Output the [x, y] coordinate of the center of the cell containing the given text.  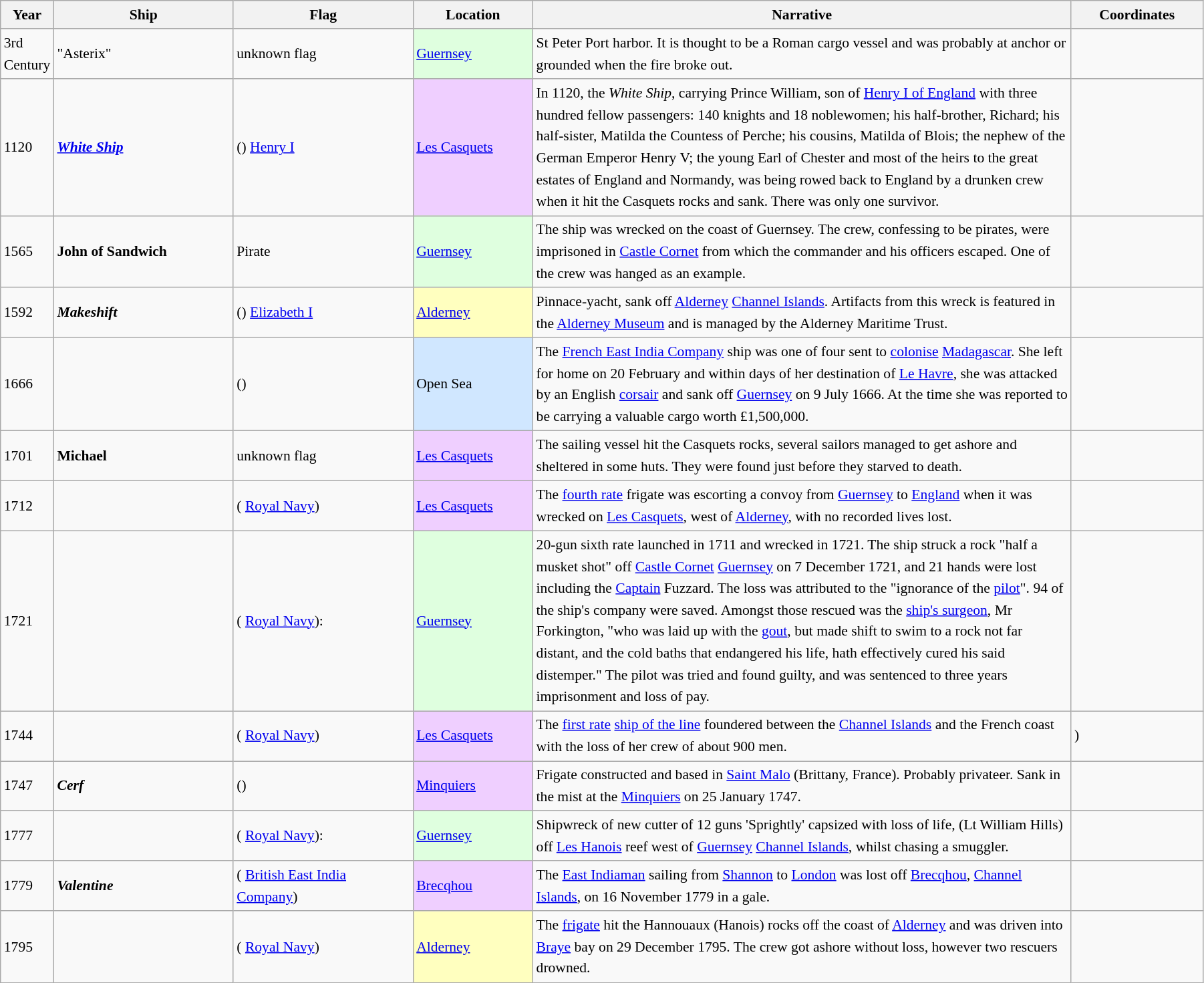
Narrative [802, 15]
Frigate constructed and based in Saint Malo (Brittany, France). Probably privateer. Sank in the mist at the Minquiers on 25 January 1747. [802, 786]
Pirate [323, 251]
1565 [27, 251]
White Ship [143, 148]
Year [27, 15]
1666 [27, 384]
1779 [27, 886]
Coordinates [1137, 15]
1777 [27, 837]
The East Indiaman sailing from Shannon to London was lost off Brecqhou, Channel Islands, on 16 November 1779 in a gale. [802, 886]
Location [473, 15]
Valentine [143, 886]
St Peter Port harbor. It is thought to be a Roman cargo vessel and was probably at anchor or grounded when the fire broke out. [802, 55]
Open Sea [473, 384]
() Elizabeth I [323, 313]
) [1137, 736]
1721 [27, 621]
Brecqhou [473, 886]
1747 [27, 786]
"Asterix" [143, 55]
Makeshift [143, 313]
John of Sandwich [143, 251]
1712 [27, 507]
Cerf [143, 786]
3rd Century [27, 55]
1701 [27, 456]
1795 [27, 948]
Flag [323, 15]
Michael [143, 456]
The first rate ship of the line foundered between the Channel Islands and the French coast with the loss of her crew of about 900 men. [802, 736]
1120 [27, 148]
Ship [143, 15]
1744 [27, 736]
1592 [27, 313]
() Henry I [323, 148]
( British East India Company) [323, 886]
Minquiers [473, 786]
